Identify which cell holds the provided text, then report its [X, Y] central coordinate. 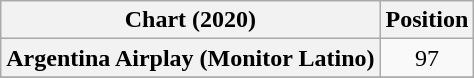
97 [427, 58]
Argentina Airplay (Monitor Latino) [190, 58]
Chart (2020) [190, 20]
Position [427, 20]
